Return the (X, Y) coordinate for the center point of the cell that contains the specified text.  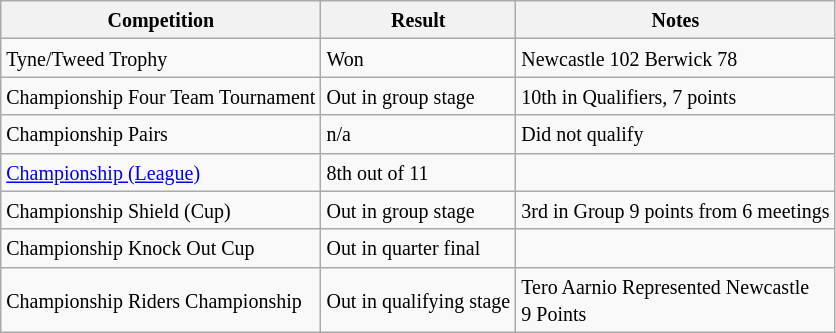
3rd in Group 9 points from 6 meetings (676, 210)
Championship Knock Out Cup (161, 248)
Result (418, 20)
Tero Aarnio Represented Newcastle9 Points (676, 300)
Won (418, 58)
Competition (161, 20)
Championship Four Team Tournament (161, 96)
8th out of 11 (418, 172)
n/a (418, 134)
Championship Shield (Cup) (161, 210)
Out in qualifying stage (418, 300)
Did not qualify (676, 134)
Out in quarter final (418, 248)
Championship Pairs (161, 134)
Tyne/Tweed Trophy (161, 58)
Championship (League) (161, 172)
10th in Qualifiers, 7 points (676, 96)
Notes (676, 20)
Championship Riders Championship (161, 300)
Newcastle 102 Berwick 78 (676, 58)
